Capture the cell that displays the provided text and extract its [x, y] central coordinate. 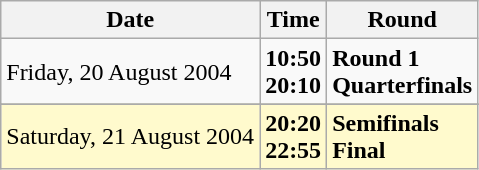
Round 1Quarterfinals [402, 72]
Date [130, 20]
SemifinalsFinal [402, 136]
20:2022:55 [294, 136]
10:5020:10 [294, 72]
Time [294, 20]
Saturday, 21 August 2004 [130, 136]
Round [402, 20]
Friday, 20 August 2004 [130, 72]
